Identify which cell holds the provided text, then report its (x, y) central coordinate. 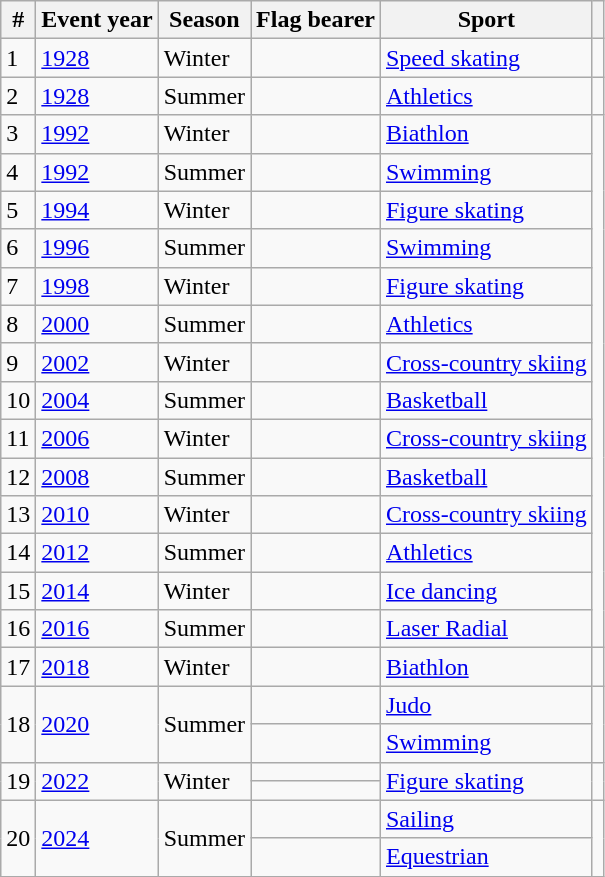
2018 (97, 667)
Sport (486, 20)
15 (18, 591)
Equestrian (486, 857)
2004 (97, 400)
2010 (97, 515)
4 (18, 172)
10 (18, 400)
2000 (97, 324)
11 (18, 438)
7 (18, 286)
18 (18, 724)
13 (18, 515)
1994 (97, 210)
Season (204, 20)
2020 (97, 724)
2024 (97, 838)
6 (18, 248)
1996 (97, 248)
5 (18, 210)
2008 (97, 477)
14 (18, 553)
Flag bearer (316, 20)
Event year (97, 20)
9 (18, 362)
8 (18, 324)
2014 (97, 591)
1998 (97, 286)
2022 (97, 781)
20 (18, 838)
Ice dancing (486, 591)
16 (18, 629)
Speed skating (486, 58)
Judo (486, 705)
Laser Radial (486, 629)
3 (18, 134)
Sailing (486, 819)
1 (18, 58)
2002 (97, 362)
2016 (97, 629)
2006 (97, 438)
# (18, 20)
19 (18, 781)
2012 (97, 553)
2 (18, 96)
12 (18, 477)
17 (18, 667)
